Search for the cell housing the specified text and yield its (x, y) center coordinate. 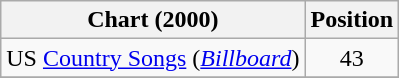
Position (352, 20)
Chart (2000) (153, 20)
US Country Songs (Billboard) (153, 58)
43 (352, 58)
